Find where the given text appears and provide that cell's center as (x, y) coordinate. 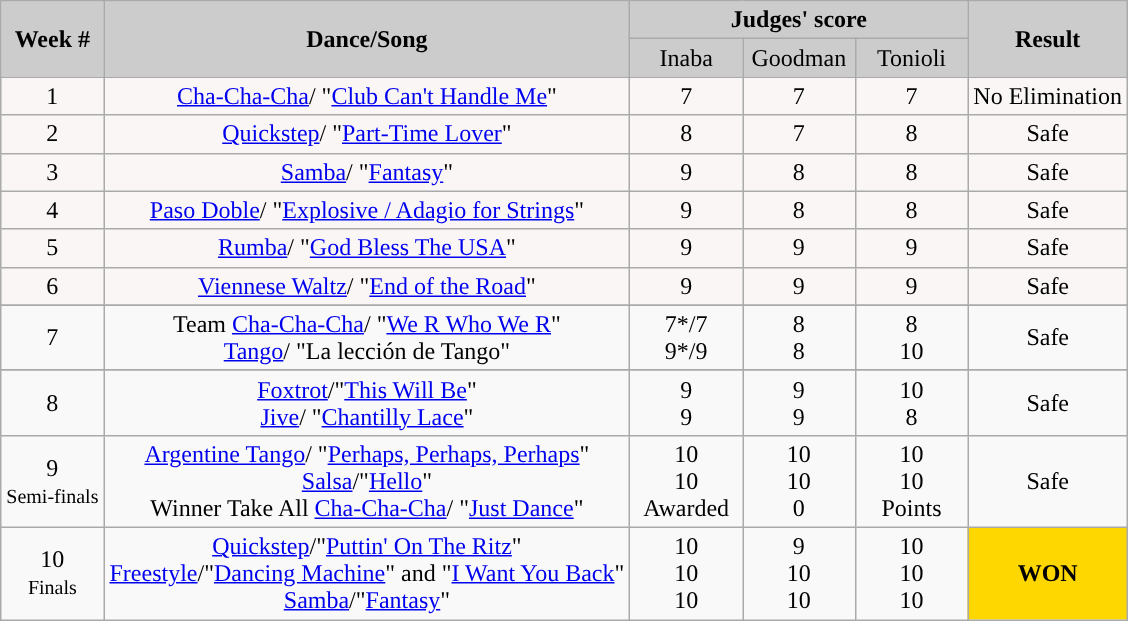
10Finals (52, 573)
Tonioli (912, 58)
4 (52, 210)
3 (52, 172)
Team Cha-Cha-Cha/ "We R Who We R"Tango/ "La lección de Tango" (367, 338)
Foxtrot/"This Will Be"Jive/ "Chantilly Lace" (367, 402)
Cha-Cha-Cha/ "Club Can't Handle Me" (367, 96)
1010Awarded (686, 481)
91010 (798, 573)
6 (52, 286)
Goodman (798, 58)
Quickstep/"Puttin' On The Ritz"Freestyle/"Dancing Machine" and "I Want You Back"Samba/"Fantasy" (367, 573)
9Semi-finals (52, 481)
5 (52, 248)
108 (912, 402)
88 (798, 338)
No Elimination (1048, 96)
1 (52, 96)
Dance/Song (367, 39)
Quickstep/ "Part-Time Lover" (367, 134)
Judges' score (799, 20)
Argentine Tango/ "Perhaps, Perhaps, Perhaps"Salsa/"Hello"Winner Take All Cha-Cha-Cha/ "Just Dance" (367, 481)
Viennese Waltz/ "End of the Road" (367, 286)
Paso Doble/ "Explosive / Adagio for Strings" (367, 210)
Rumba/ "God Bless The USA" (367, 248)
Result (1048, 39)
Week # (52, 39)
810 (912, 338)
10100 (798, 481)
2 (52, 134)
7*/79*/9 (686, 338)
Inaba (686, 58)
1010Points (912, 481)
WON (1048, 573)
Samba/ "Fantasy" (367, 172)
